Return (X, Y) of the center of cell containing provided text 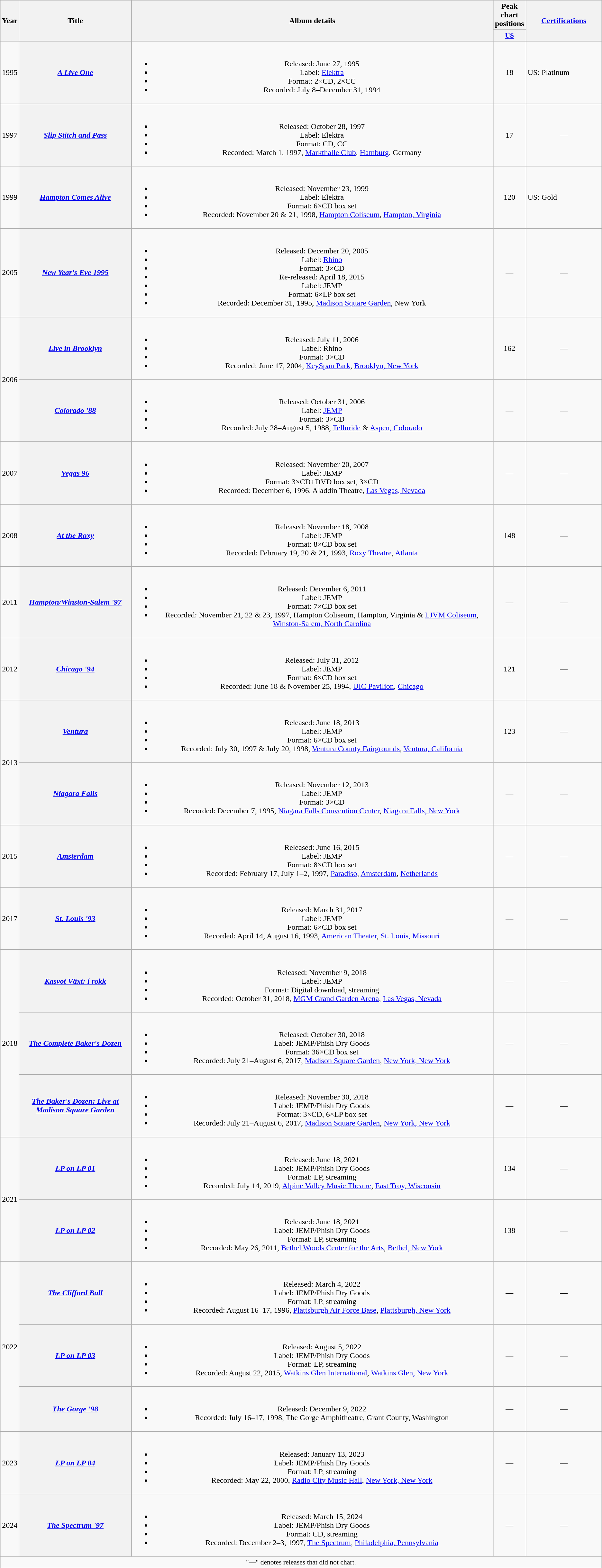
2006 (10, 379)
162 (509, 348)
Released: March 31, 2017Label: JEMPFormat: 6×CD box setRecorded: April 14, August 16, 1993, American Theater, St. Louis, Missouri (312, 918)
138 (509, 1231)
A Live One (75, 72)
2005 (10, 273)
New Year's Eve 1995 (75, 273)
US (509, 36)
Released: June 18, 2021Label: JEMP/Phish Dry GoodsFormat: LP, streamingRecorded: May 26, 2011, Bethel Woods Center for the Arts, Bethel, New York (312, 1231)
Released: November 9, 2018Label: JEMPFormat: Digital download, streamingRecorded: October 31, 2018, MGM Grand Garden Arena, Las Vegas, Nevada (312, 981)
Released: November 18, 2008Label: JEMPFormat: 8×CD box setRecorded: February 19, 20 & 21, 1993, Roxy Theatre, Atlanta (312, 535)
LP on LP 01 (75, 1168)
Slip Stitch and Pass (75, 135)
The Complete Baker's Dozen (75, 1043)
Kasvot Växt: í rokk (75, 981)
LP on LP 02 (75, 1231)
Niagara Falls (75, 794)
2023 (10, 1463)
Released: August 5, 2022Label: JEMP/Phish Dry GoodsFormat: LP, streamingRecorded: August 22, 2015, Watkins Glen International, Watkins Glen, New York (312, 1355)
Live in Brooklyn (75, 348)
Hampton Comes Alive (75, 197)
Album details (312, 21)
Colorado '88 (75, 411)
123 (509, 731)
Released: November 12, 2013Label: JEMPFormat: 3×CDRecorded: December 7, 1995, Niagara Falls Convention Center, Niagara Falls, New York (312, 794)
Hampton/Winston-Salem '97 (75, 602)
The Gorge '98 (75, 1409)
Amsterdam (75, 856)
2022 (10, 1347)
Released: October 30, 2018Label: JEMP/Phish Dry GoodsFormat: 36×CD box setRecorded: July 21–August 6, 2017, Madison Square Garden, New York, New York (312, 1043)
2008 (10, 535)
2021 (10, 1199)
At the Roxy (75, 535)
121 (509, 669)
"—" denotes releases that did not chart. (301, 1562)
2018 (10, 1043)
The Clifford Ball (75, 1293)
US: Platinum (564, 72)
1999 (10, 197)
Vegas 96 (75, 473)
Released: June 16, 2015Label: JEMPFormat: 8×CD box setRecorded: February 17, July 1–2, 1997, Paradiso, Amsterdam, Netherlands (312, 856)
St. Louis '93 (75, 918)
Released: October 31, 2006Label: JEMPFormat: 3×CDRecorded: July 28–August 5, 1988, Telluride & Aspen, Colorado (312, 411)
2012 (10, 669)
134 (509, 1168)
Year (10, 21)
Released: March 15, 2024Label: JEMP/Phish Dry GoodsFormat: CD, streamingRecorded: December 2–3, 1997, The Spectrum, Philadelphia, Pennsylvania (312, 1525)
Released: December 9, 2022Recorded: July 16–17, 1998, The Gorge Amphitheatre, Grant County, Washington (312, 1409)
Released: June 18, 2013Label: JEMPFormat: 6×CD box setRecorded: July 30, 1997 & July 20, 1998, Ventura County Fairgrounds, Ventura, California (312, 731)
The Spectrum '97 (75, 1525)
LP on LP 03 (75, 1355)
Peak chart positions (509, 15)
Released: July 31, 2012Label: JEMPFormat: 6×CD box setRecorded: June 18 & November 25, 1994, UIC Pavilion, Chicago (312, 669)
2015 (10, 856)
Released: October 28, 1997Label: ElektraFormat: CD, CCRecorded: March 1, 1997, Markthalle Club, Hamburg, Germany (312, 135)
Released: June 18, 2021Label: JEMP/Phish Dry GoodsFormat: LP, streamingRecorded: July 14, 2019, Alpine Valley Music Theatre, East Troy, Wisconsin (312, 1168)
18 (509, 72)
1995 (10, 72)
Title (75, 21)
Released: July 11, 2006Label: RhinoFormat: 3×CDRecorded: June 17, 2004, KeySpan Park, Brooklyn, New York (312, 348)
2024 (10, 1525)
2011 (10, 602)
2017 (10, 918)
Released: November 23, 1999Label: ElektraFormat: 6×CD box setRecorded: November 20 & 21, 1998, Hampton Coliseum, Hampton, Virginia (312, 197)
Certifications (564, 21)
2007 (10, 473)
17 (509, 135)
1997 (10, 135)
The Baker's Dozen: Live at Madison Square Garden (75, 1106)
2013 (10, 762)
Released: November 20, 2007Label: JEMPFormat: 3×CD+DVD box set, 3×CDRecorded: December 6, 1996, Aladdin Theatre, Las Vegas, Nevada (312, 473)
Released: June 27, 1995Label: ElektraFormat: 2×CD, 2×CCRecorded: July 8–December 31, 1994 (312, 72)
Ventura (75, 731)
148 (509, 535)
Chicago '94 (75, 669)
Released: January 13, 2023Label: JEMP/Phish Dry GoodsFormat: LP, streamingRecorded: May 22, 2000, Radio City Music Hall, New York, New York (312, 1463)
US: Gold (564, 197)
120 (509, 197)
LP on LP 04 (75, 1463)
